Return the [x, y] coordinate for the center point of the cell that contains the specified text.  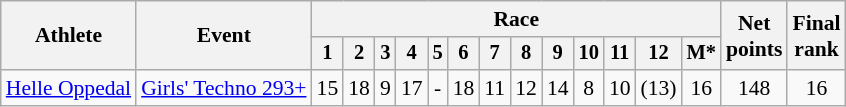
5 [438, 54]
Event [224, 36]
M* [702, 54]
(13) [659, 88]
Race [516, 19]
3 [386, 54]
6 [464, 54]
2 [359, 54]
4 [412, 54]
Helle Oppedal [68, 88]
148 [754, 88]
14 [558, 88]
15 [328, 88]
Athlete [68, 36]
7 [494, 54]
- [438, 88]
Final rank [816, 36]
Girls' Techno 293+ [224, 88]
17 [412, 88]
Netpoints [754, 36]
1 [328, 54]
